Detect which cell encompasses the target text, then output its (x, y) center coordinate. 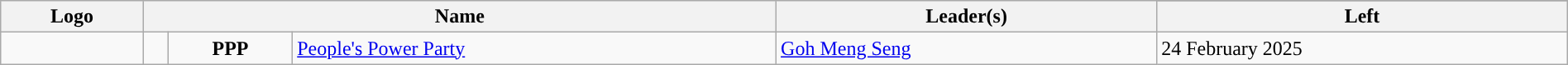
24 February 2025 (1363, 48)
Logo (72, 17)
Left (1363, 17)
People's Power Party (534, 48)
PPP (230, 48)
Name (460, 17)
Leader(s) (967, 17)
Goh Meng Seng (967, 48)
